Capture the cell that displays the provided text and extract its (x, y) central coordinate. 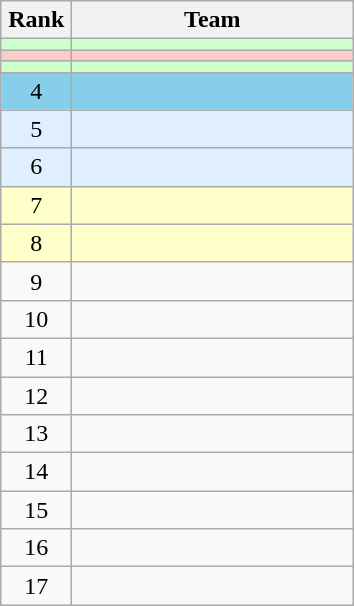
15 (36, 510)
16 (36, 548)
9 (36, 281)
10 (36, 319)
Rank (36, 20)
12 (36, 395)
11 (36, 357)
4 (36, 91)
8 (36, 243)
7 (36, 205)
Team (212, 20)
6 (36, 167)
13 (36, 434)
14 (36, 472)
17 (36, 586)
5 (36, 129)
